Extract the (x, y) coordinate from the center of the cell holding the provided text.  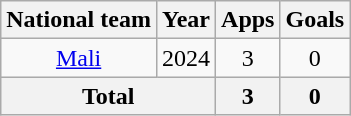
2024 (186, 58)
National team (79, 20)
Goals (315, 20)
Mali (79, 58)
Total (108, 96)
Year (186, 20)
Apps (248, 20)
